Return [X, Y] of the center of cell containing provided text 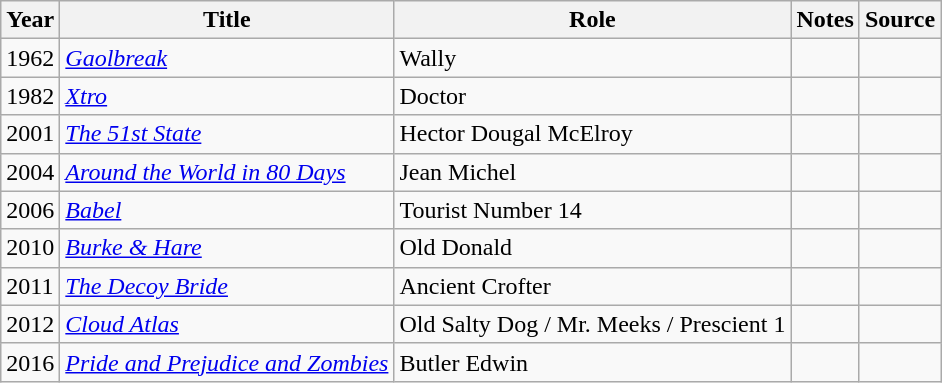
2011 [30, 286]
Jean Michel [592, 172]
Source [900, 20]
Xtro [227, 96]
1962 [30, 58]
Wally [592, 58]
Gaolbreak [227, 58]
Doctor [592, 96]
2016 [30, 362]
Hector Dougal McElroy [592, 134]
2006 [30, 210]
Cloud Atlas [227, 324]
Around the World in 80 Days [227, 172]
1982 [30, 96]
Year [30, 20]
2010 [30, 248]
Title [227, 20]
2012 [30, 324]
Babel [227, 210]
Tourist Number 14 [592, 210]
Burke & Hare [227, 248]
Old Salty Dog / Mr. Meeks / Prescient 1 [592, 324]
Role [592, 20]
Old Donald [592, 248]
2004 [30, 172]
Ancient Crofter [592, 286]
Butler Edwin [592, 362]
2001 [30, 134]
Notes [825, 20]
Pride and Prejudice and Zombies [227, 362]
The Decoy Bride [227, 286]
The 51st State [227, 134]
